Search for the cell housing the specified text and yield its [x, y] center coordinate. 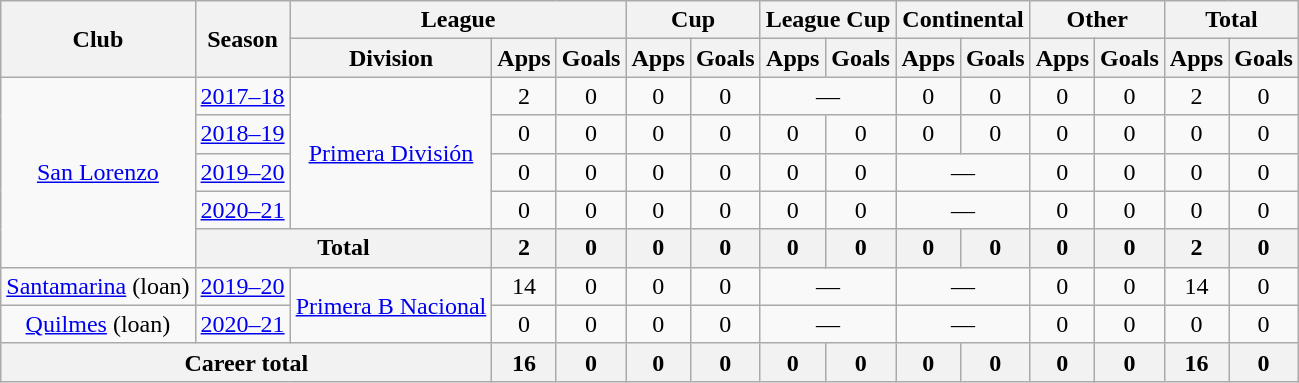
Quilmes (loan) [98, 324]
Other [1097, 20]
Primera B Nacional [391, 305]
League Cup [828, 20]
Primera División [391, 153]
2018–19 [242, 134]
League [458, 20]
Cup [693, 20]
Club [98, 39]
2017–18 [242, 96]
Season [242, 39]
Santamarina (loan) [98, 286]
Division [391, 58]
Career total [246, 362]
San Lorenzo [98, 172]
Continental [963, 20]
